Capture the cell that displays the provided text and extract its (x, y) central coordinate. 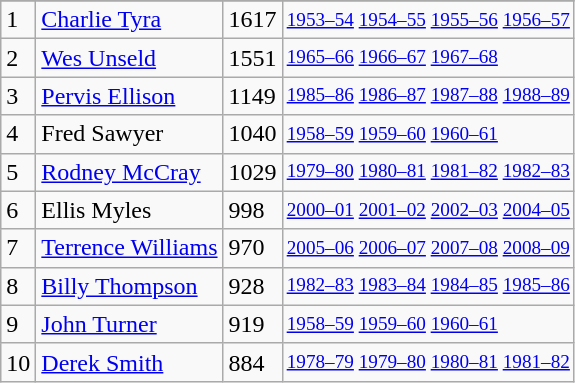
1965–66 1966–67 1967–68 (428, 58)
6 (18, 210)
1 (18, 20)
2005–06 2006–07 2007–08 2008–09 (428, 248)
970 (252, 248)
Charlie Tyra (130, 20)
1551 (252, 58)
1617 (252, 20)
2000–01 2001–02 2002–03 2004–05 (428, 210)
1029 (252, 172)
1985–86 1986–87 1987–88 1988–89 (428, 96)
5 (18, 172)
Wes Unseld (130, 58)
Derek Smith (130, 362)
8 (18, 286)
9 (18, 324)
2 (18, 58)
4 (18, 134)
Rodney McCray (130, 172)
10 (18, 362)
7 (18, 248)
Fred Sawyer (130, 134)
Pervis Ellison (130, 96)
John Turner (130, 324)
919 (252, 324)
1040 (252, 134)
1979–80 1980–81 1981–82 1982–83 (428, 172)
884 (252, 362)
1982–83 1983–84 1984–85 1985–86 (428, 286)
Ellis Myles (130, 210)
1978–79 1979–80 1980–81 1981–82 (428, 362)
Billy Thompson (130, 286)
928 (252, 286)
998 (252, 210)
1149 (252, 96)
1953–54 1954–55 1955–56 1956–57 (428, 20)
Terrence Williams (130, 248)
3 (18, 96)
